For the text-containing cell, return its midpoint in [X, Y] coordinate format. 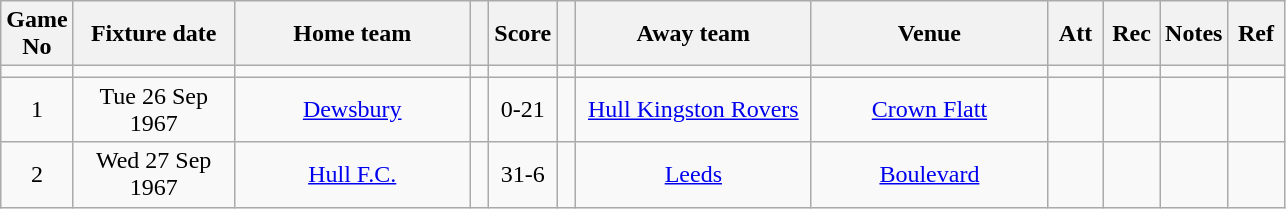
Leeds [693, 174]
Score [523, 34]
Hull F.C. [352, 174]
Fixture date [154, 34]
Home team [352, 34]
Venue [929, 34]
Att [1075, 34]
Away team [693, 34]
Boulevard [929, 174]
31-6 [523, 174]
Notes [1194, 34]
1 [37, 110]
Hull Kingston Rovers [693, 110]
Tue 26 Sep 1967 [154, 110]
2 [37, 174]
0-21 [523, 110]
Crown Flatt [929, 110]
Wed 27 Sep 1967 [154, 174]
Game No [37, 34]
Dewsbury [352, 110]
Ref [1256, 34]
Rec [1132, 34]
